Detect which cell encompasses the target text, then output its (x, y) center coordinate. 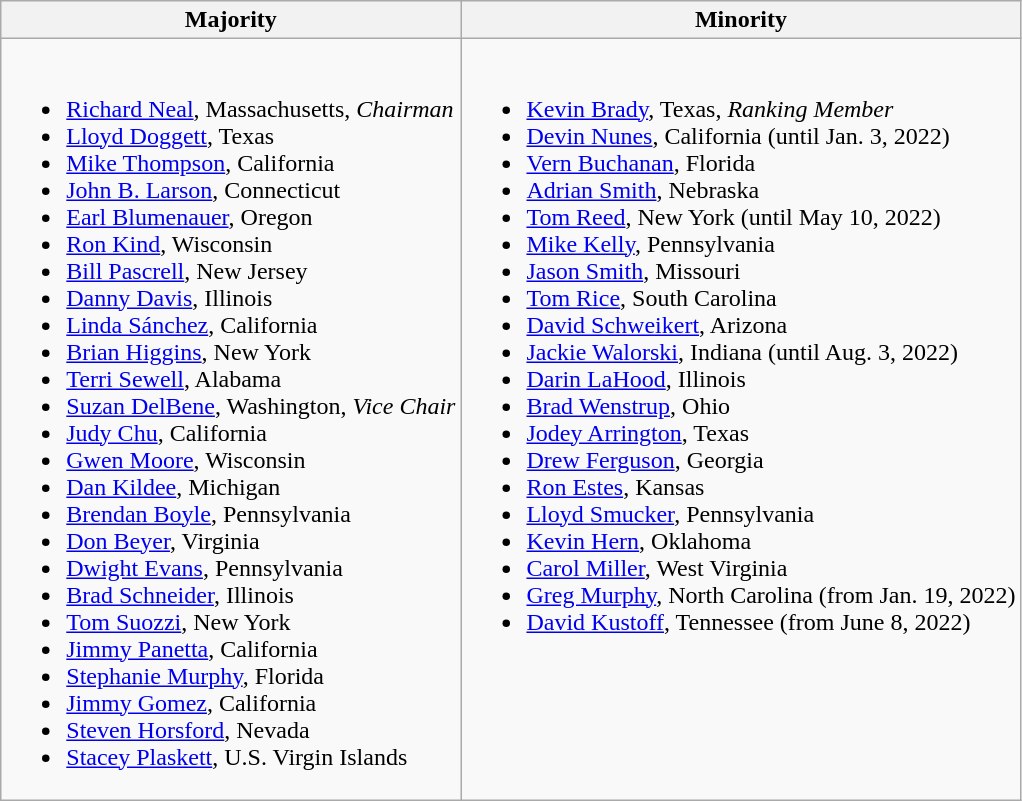
Majority (231, 20)
Minority (741, 20)
